Determine the (X, Y) coordinate at the center of the cell enclosing the given text.  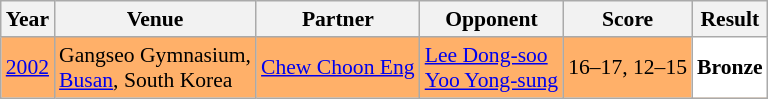
Result (730, 19)
Venue (155, 19)
2002 (28, 68)
Lee Dong-soo Yoo Yong-sung (492, 68)
Year (28, 19)
16–17, 12–15 (628, 68)
Score (628, 19)
Opponent (492, 19)
Bronze (730, 68)
Gangseo Gymnasium,Busan, South Korea (155, 68)
Partner (338, 19)
Chew Choon Eng (338, 68)
